Identify which cell holds the provided text, then report its (X, Y) central coordinate. 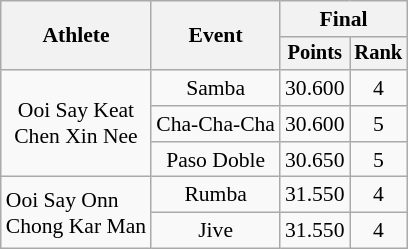
Final (344, 19)
Jive (216, 231)
Paso Doble (216, 160)
Cha-Cha-Cha (216, 124)
30.650 (314, 160)
Athlete (76, 36)
Points (314, 54)
Ooi Say OnnChong Kar Man (76, 212)
Samba (216, 88)
Event (216, 36)
Ooi Say KeatChen Xin Nee (76, 124)
Rank (379, 54)
Rumba (216, 195)
